Identify which cell holds the provided text, then report its (x, y) central coordinate. 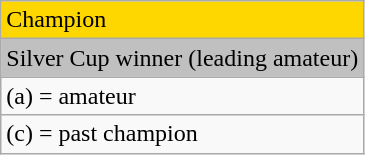
(c) = past champion (182, 134)
(a) = amateur (182, 96)
Champion (182, 20)
Silver Cup winner (leading amateur) (182, 58)
